Extract the [X, Y] coordinate from the center of the cell holding the provided text.  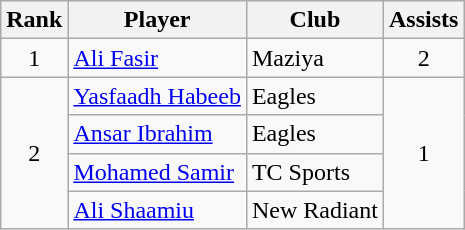
Yasfaadh Habeeb [158, 96]
Ali Fasir [158, 58]
Club [314, 20]
Maziya [314, 58]
Mohamed Samir [158, 172]
Ali Shaamiu [158, 210]
Player [158, 20]
Ansar Ibrahim [158, 134]
Rank [34, 20]
Assists [423, 20]
New Radiant [314, 210]
TC Sports [314, 172]
